Extract the (X, Y) coordinate from the center of the cell holding the provided text.  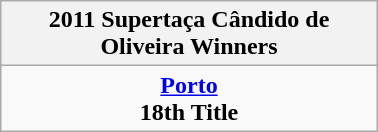
2011 Supertaça Cândido de Oliveira Winners (189, 34)
Porto18th Title (189, 98)
